Find where the given text appears and provide that cell's center as (x, y) coordinate. 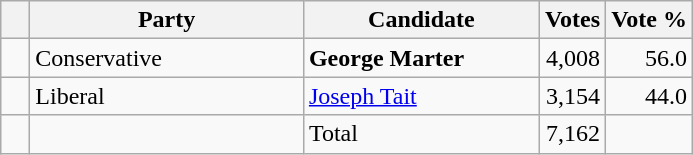
56.0 (650, 58)
George Marter (421, 58)
Candidate (421, 20)
Conservative (167, 58)
Liberal (167, 96)
Votes (572, 20)
Party (167, 20)
Joseph Tait (421, 96)
7,162 (572, 134)
4,008 (572, 58)
44.0 (650, 96)
Vote % (650, 20)
Total (421, 134)
3,154 (572, 96)
